For the text-containing cell, return its midpoint in (X, Y) coordinate format. 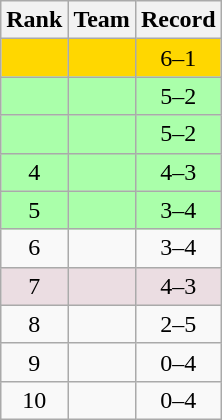
10 (34, 400)
Record (178, 20)
2–5 (178, 324)
8 (34, 324)
Rank (34, 20)
9 (34, 362)
6–1 (178, 58)
7 (34, 286)
5 (34, 210)
4 (34, 172)
6 (34, 248)
Team (102, 20)
